Detect which cell encompasses the target text, then output its (x, y) center coordinate. 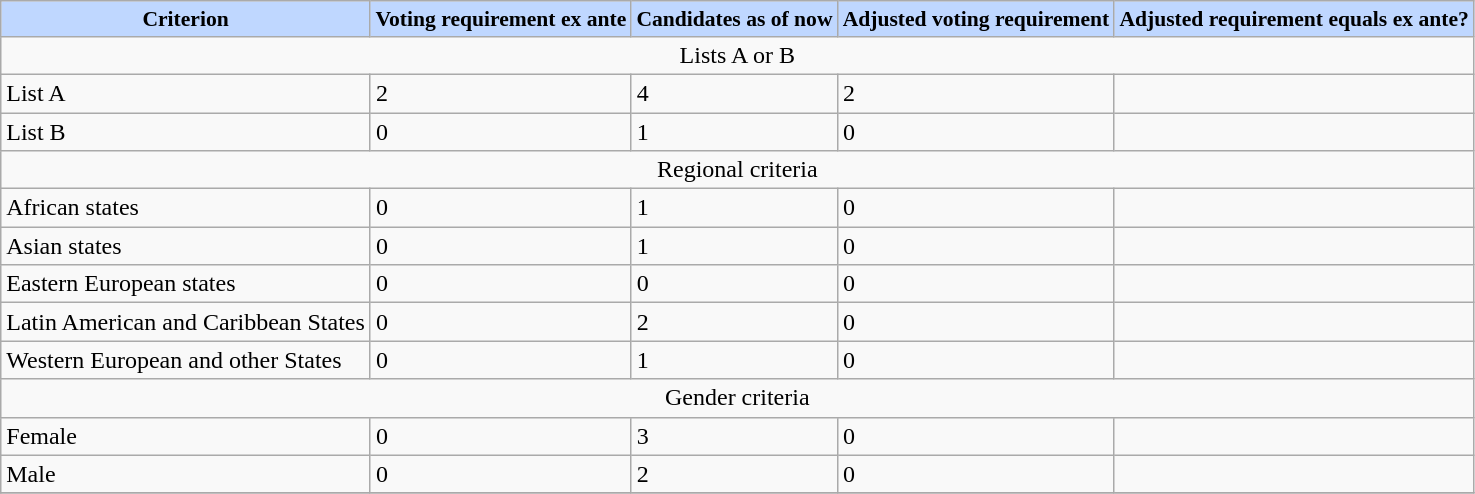
Lists A or B (738, 55)
Male (186, 474)
Adjusted requirement equals ex ante? (1294, 19)
Latin American and Caribbean States (186, 322)
African states (186, 208)
Regional criteria (738, 170)
Adjusted voting requirement (976, 19)
Criterion (186, 19)
Asian states (186, 246)
4 (734, 93)
Candidates as of now (734, 19)
Western European and other States (186, 360)
Eastern European states (186, 284)
Voting requirement ex ante (500, 19)
Female (186, 436)
Gender criteria (738, 398)
List B (186, 131)
3 (734, 436)
List A (186, 93)
